Output the [x, y] coordinate of the center of the cell containing the given text.  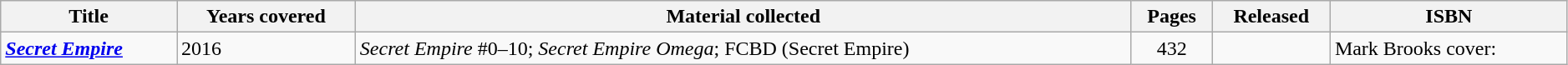
Secret Empire #0–10; Secret Empire Omega; FCBD (Secret Empire) [743, 48]
Secret Empire [89, 48]
2016 [266, 48]
ISBN [1449, 17]
Mark Brooks cover: [1449, 48]
Material collected [743, 17]
Years covered [266, 17]
432 [1171, 48]
Pages [1171, 17]
Released [1271, 17]
Title [89, 17]
